Detect which cell encompasses the target text, then output its (x, y) center coordinate. 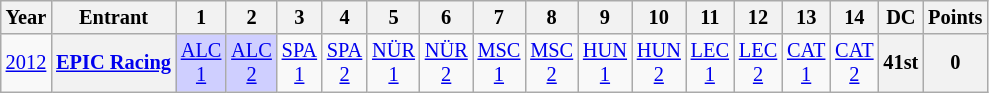
9 (605, 17)
3 (300, 17)
DC (900, 17)
Points (955, 17)
ALC1 (201, 63)
Year (26, 17)
HUN2 (659, 63)
NÜR1 (394, 63)
ALC2 (251, 63)
1 (201, 17)
2 (251, 17)
HUN1 (605, 63)
6 (446, 17)
14 (854, 17)
12 (758, 17)
7 (500, 17)
CAT1 (806, 63)
2012 (26, 63)
NÜR2 (446, 63)
Entrant (114, 17)
0 (955, 63)
41st (900, 63)
MSC1 (500, 63)
SPA2 (344, 63)
8 (552, 17)
10 (659, 17)
5 (394, 17)
MSC2 (552, 63)
11 (710, 17)
EPIC Racing (114, 63)
4 (344, 17)
LEC2 (758, 63)
13 (806, 17)
LEC1 (710, 63)
SPA1 (300, 63)
CAT2 (854, 63)
